Extract the (X, Y) coordinate from the center of the cell holding the provided text.  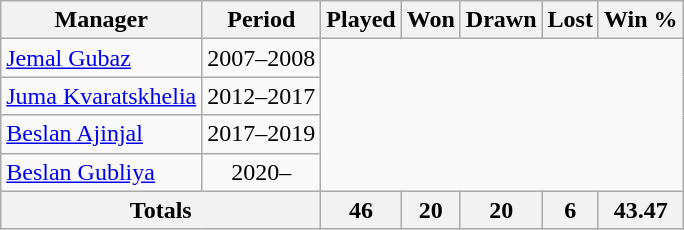
Beslan Ajinjal (102, 134)
Beslan Gubliya (102, 172)
Drawn (501, 20)
Won (430, 20)
46 (361, 210)
2017–2019 (262, 134)
Totals (161, 210)
Played (361, 20)
Win % (640, 20)
Juma Kvaratskhelia (102, 96)
43.47 (640, 210)
Manager (102, 20)
2012–2017 (262, 96)
Period (262, 20)
2020– (262, 172)
Lost (570, 20)
2007–2008 (262, 58)
6 (570, 210)
Jemal Gubaz (102, 58)
